Identify which cell holds the provided text, then report its (x, y) central coordinate. 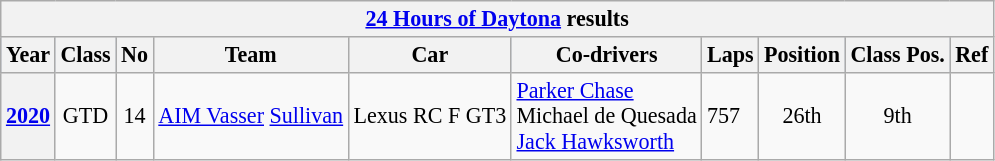
757 (730, 116)
Co-drivers (606, 54)
Team (250, 54)
9th (898, 116)
2020 (28, 116)
Ref (972, 54)
AIM Vasser Sullivan (250, 116)
Car (430, 54)
Laps (730, 54)
14 (134, 116)
No (134, 54)
Position (802, 54)
GTD (86, 116)
Lexus RC F GT3 (430, 116)
Parker Chase Michael de Quesada Jack Hawksworth (606, 116)
Year (28, 54)
24 Hours of Daytona results (498, 18)
26th (802, 116)
Class (86, 54)
Class Pos. (898, 54)
